Return the (x, y) coordinate for the center point of the cell that contains the specified text.  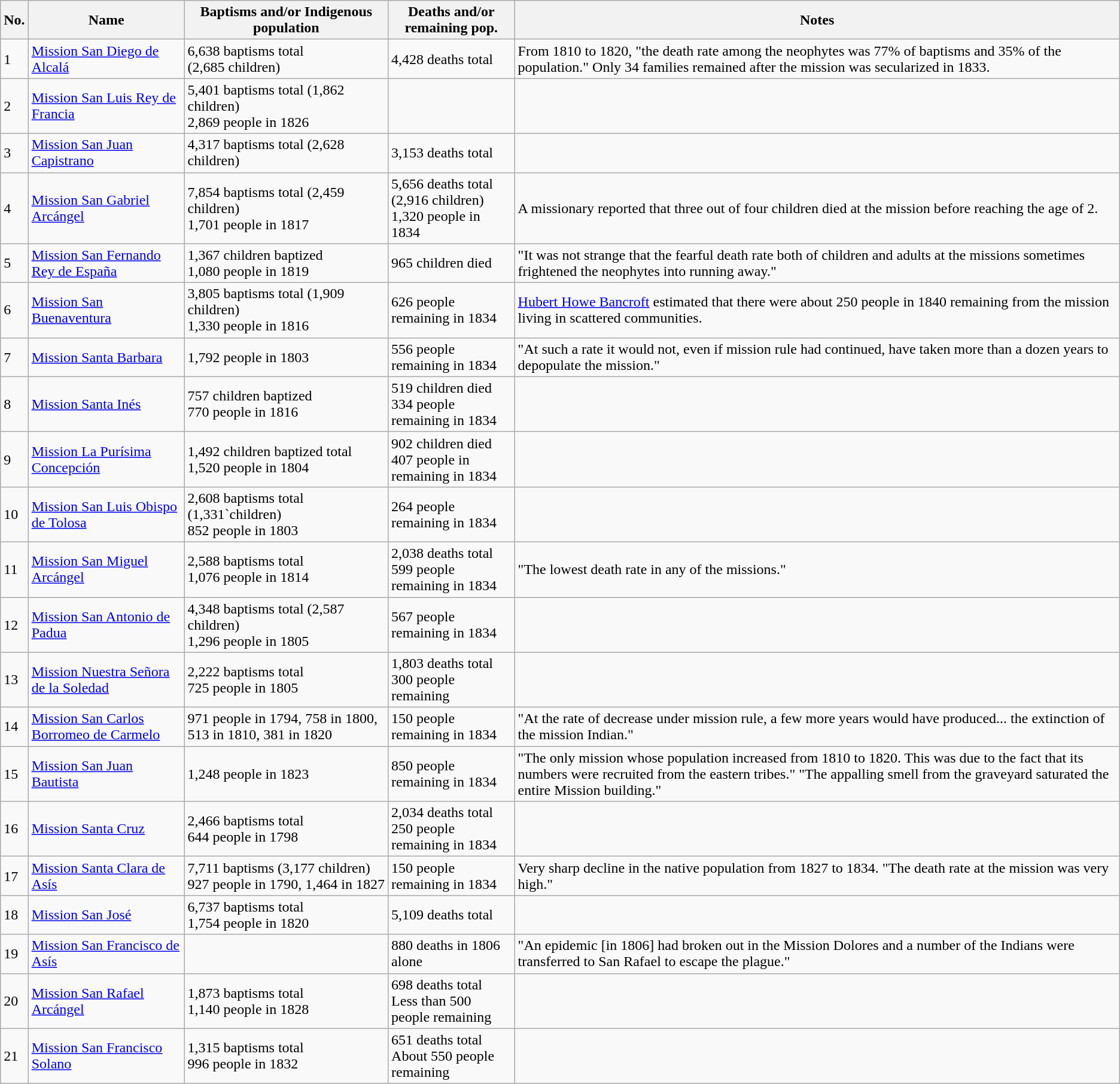
Notes (817, 20)
1,792 people in 1803 (286, 357)
Mission San Rafael Arcángel (106, 1001)
2,588 baptisms total1,076 people in 1814 (286, 569)
626 people remaining in 1834 (452, 310)
Mission Santa Inés (106, 404)
18 (14, 915)
556 people remaining in 1834 (452, 357)
21 (14, 1056)
4 (14, 208)
850 people remaining in 1834 (452, 774)
264 people remaining in 1834 (452, 514)
12 (14, 625)
5 (14, 263)
1,803 deaths total300 people remaining (452, 680)
6,638 baptisms total(2,685 children) (286, 59)
5,656 deaths total (2,916 children)1,320 people in 1834 (452, 208)
5,401 baptisms total (1,862 children)2,869 people in 1826 (286, 106)
Mission San Buenaventura (106, 310)
4,428 deaths total (452, 59)
8 (14, 404)
3 (14, 153)
Mission San Juan Capistrano (106, 153)
"An epidemic [in 1806] had broken out in the Mission Dolores and a number of the Indians were transferred to San Rafael to escape the plague." (817, 954)
A missionary reported that three out of four children died at the mission before reaching the age of 2. (817, 208)
4,348 baptisms total (2,587 children)1,296 people in 1805 (286, 625)
Mission San Luis Rey de Francia (106, 106)
10 (14, 514)
No. (14, 20)
4,317 baptisms total (2,628 children) (286, 153)
Mission San Diego de Alcalá (106, 59)
698 deaths totalLess than 500 people remaining (452, 1001)
7,854 baptisms total (2,459 children)1,701 people in 1817 (286, 208)
Mission San Antonio de Padua (106, 625)
Name (106, 20)
Mission Santa Barbara (106, 357)
1,367 children baptized1,080 people in 1819 (286, 263)
20 (14, 1001)
567 people remaining in 1834 (452, 625)
7 (14, 357)
1,492 children baptized total1,520 people in 1804 (286, 459)
7,711 baptisms (3,177 children)927 people in 1790, 1,464 in 1827 (286, 876)
Mission San Juan Bautista (106, 774)
13 (14, 680)
9 (14, 459)
17 (14, 876)
3,153 deaths total (452, 153)
Mission Santa Cruz (106, 829)
Mission San Fernando Rey de España (106, 263)
2 (14, 106)
3,805 baptisms total (1,909 children)1,330 people in 1816 (286, 310)
Mission San Luis Obispo de Tolosa (106, 514)
902 children died407 people in remaining in 1834 (452, 459)
Mission Nuestra Señora de la Soledad (106, 680)
"At such a rate it would not, even if mission rule had continued, have taken more than a dozen years to depopulate the mission." (817, 357)
757 children baptized770 people in 1816 (286, 404)
2,222 baptisms total725 people in 1805 (286, 680)
2,466 baptisms total644 people in 1798 (286, 829)
6 (14, 310)
2,034 deaths total250 people remaining in 1834 (452, 829)
Mission San Francisco Solano (106, 1056)
Mission San Gabriel Arcángel (106, 208)
1,873 baptisms total1,140 people in 1828 (286, 1001)
1,315 baptisms total996 people in 1832 (286, 1056)
Very sharp decline in the native population from 1827 to 1834. "The death rate at the mission was very high." (817, 876)
1,248 people in 1823 (286, 774)
880 deaths in 1806 alone (452, 954)
971 people in 1794, 758 in 1800, 513 in 1810, 381 in 1820 (286, 727)
14 (14, 727)
"The lowest death rate in any of the missions." (817, 569)
Mission San Carlos Borromeo de Carmelo (106, 727)
1 (14, 59)
Mission La Purísima Concepción (106, 459)
Mission San Francisco de Asís (106, 954)
519 children died334 people remaining in 1834 (452, 404)
2,608 baptisms total (1,331`children)852 people in 1803 (286, 514)
15 (14, 774)
Mission San José (106, 915)
11 (14, 569)
965 children died (452, 263)
651 deaths totalAbout 550 people remaining (452, 1056)
5,109 deaths total (452, 915)
"It was not strange that the fearful death rate both of children and adults at the missions sometimes frightened the neophytes into running away." (817, 263)
2,038 deaths total599 people remaining in 1834 (452, 569)
19 (14, 954)
Baptisms and/or Indigenous population (286, 20)
Mission San Miguel Arcángel (106, 569)
Hubert Howe Bancroft estimated that there were about 250 people in 1840 remaining from the mission living in scattered communities. (817, 310)
"At the rate of decrease under mission rule, a few more years would have produced... the extinction of the mission Indian." (817, 727)
Deaths and/or remaining pop. (452, 20)
Mission Santa Clara de Asís (106, 876)
6,737 baptisms total1,754 people in 1820 (286, 915)
16 (14, 829)
